Return the (x, y) coordinate for the center point of the cell that contains the specified text.  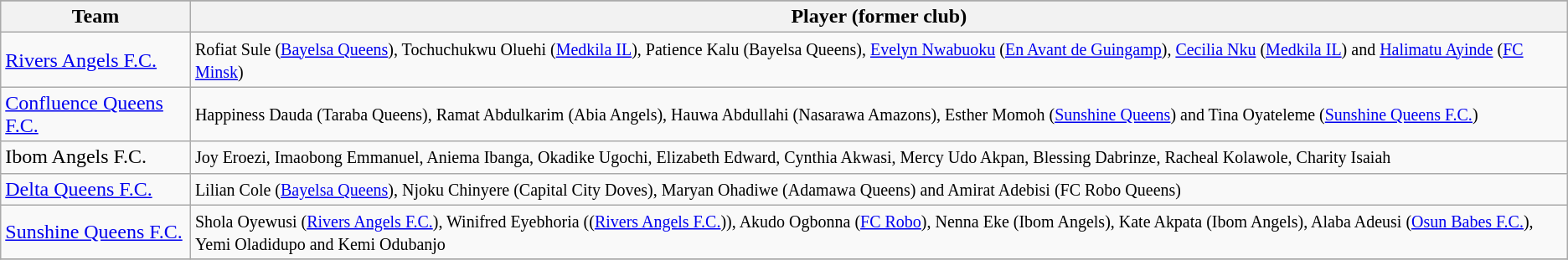
Confluence Queens F.C. (95, 114)
Delta Queens F.C. (95, 189)
Team (95, 17)
Player (former club) (879, 17)
Rivers Angels F.C. (95, 60)
Lilian Cole (Bayelsa Queens), Njoku Chinyere (Capital City Doves), Maryan Ohadiwe (Adamawa Queens) and Amirat Adebisi (FC Robo Queens) (879, 189)
Sunshine Queens F.C. (95, 232)
Ibom Angels F.C. (95, 157)
